Scan for the cell matching the given text and deliver its (x, y) coordinate at center. 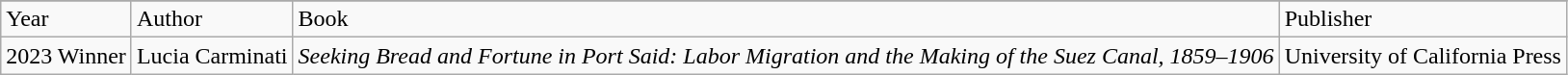
Lucia Carminati (212, 56)
Seeking Bread and Fortune in Port Said: Labor Migration and the Making of the Suez Canal, 1859–1906 (786, 56)
Book (786, 19)
Publisher (1423, 19)
Author (212, 19)
Year (66, 19)
2023 Winner (66, 56)
University of California Press (1423, 56)
